Detect which cell encompasses the target text, then output its (x, y) center coordinate. 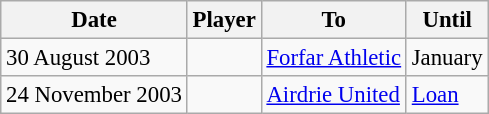
Loan (446, 95)
Airdrie United (334, 95)
Until (446, 20)
30 August 2003 (94, 58)
Player (224, 20)
Forfar Athletic (334, 58)
January (446, 58)
24 November 2003 (94, 95)
Date (94, 20)
To (334, 20)
